Detect which cell encompasses the target text, then output its (x, y) center coordinate. 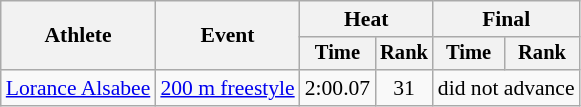
Heat (366, 19)
Lorance Alsabee (78, 88)
Final (506, 19)
did not advance (506, 88)
Athlete (78, 36)
200 m freestyle (227, 88)
31 (404, 88)
2:00.07 (338, 88)
Event (227, 36)
